Determine the (X, Y) coordinate at the center of the cell enclosing the given text.  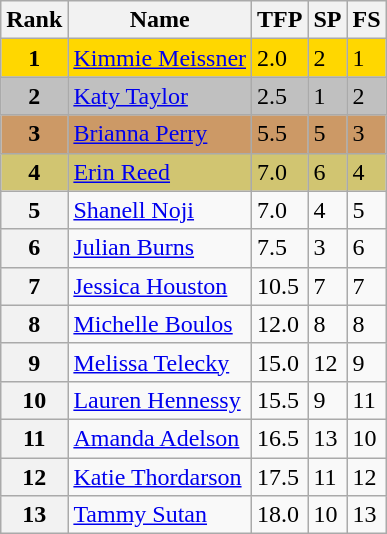
2.5 (280, 96)
SP (328, 20)
TFP (280, 20)
Michelle Boulos (160, 324)
16.5 (280, 438)
2.0 (280, 58)
Kimmie Meissner (160, 58)
15.5 (280, 400)
15.0 (280, 362)
Katy Taylor (160, 96)
Lauren Hennessy (160, 400)
Erin Reed (160, 172)
Melissa Telecky (160, 362)
Tammy Sutan (160, 515)
Jessica Houston (160, 286)
12.0 (280, 324)
7.5 (280, 248)
Name (160, 20)
Julian Burns (160, 248)
Shanell Noji (160, 210)
FS (366, 20)
Rank (34, 20)
10.5 (280, 286)
17.5 (280, 477)
18.0 (280, 515)
Katie Thordarson (160, 477)
Brianna Perry (160, 134)
Amanda Adelson (160, 438)
5.5 (280, 134)
